From the cell containing the given text, extract its center point as [X, Y] coordinate. 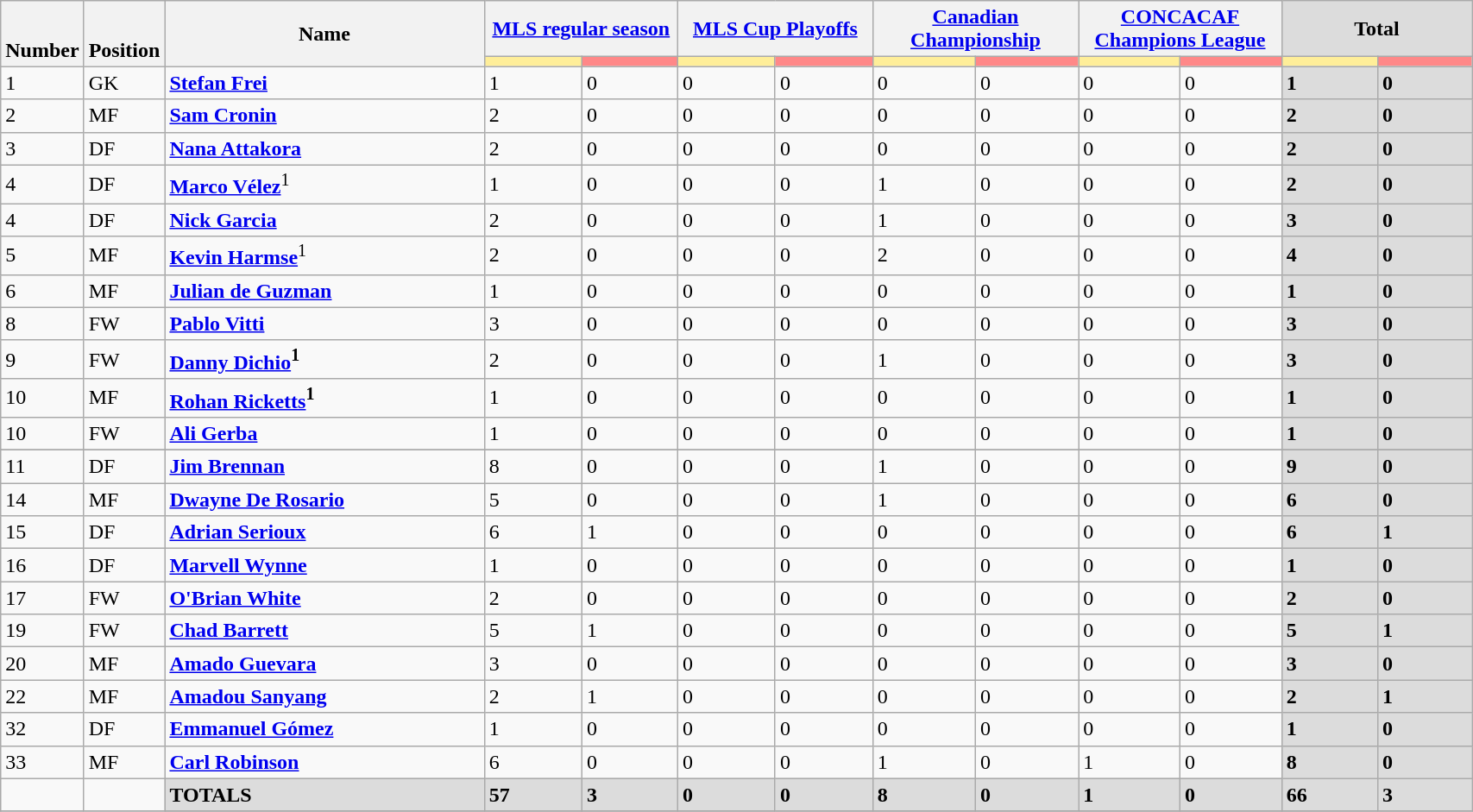
20 [42, 664]
Dwayne De Rosario [324, 500]
Carl Robinson [324, 762]
Canadian Championship [975, 29]
11 [42, 467]
Adrian Serioux [324, 532]
16 [42, 565]
Nick Garcia [324, 220]
Ali Gerba [324, 433]
CONCACAF Champions League [1180, 29]
Emmanuel Gómez [324, 729]
Rohan Ricketts1 [324, 399]
Marco Vélez1 [324, 185]
Danny Dichio1 [324, 359]
Name [324, 34]
Pablo Vitti [324, 324]
32 [42, 729]
33 [42, 762]
Nana Attakora [324, 148]
66 [1329, 795]
Jim Brennan [324, 467]
Kevin Harmse1 [324, 255]
O'Brian White [324, 598]
Amado Guevara [324, 664]
Position [124, 34]
17 [42, 598]
GK [124, 83]
Amadou Sanyang [324, 696]
Chad Barrett [324, 631]
Sam Cronin [324, 116]
MLS regular season [581, 29]
Stefan Frei [324, 83]
Total [1376, 29]
22 [42, 696]
MLS Cup Playoffs [776, 29]
14 [42, 500]
57 [533, 795]
TOTALS [324, 795]
Number [42, 34]
19 [42, 631]
15 [42, 532]
Julian de Guzman [324, 291]
Marvell Wynne [324, 565]
